Determine the (X, Y) coordinate at the center of the cell enclosing the given text.  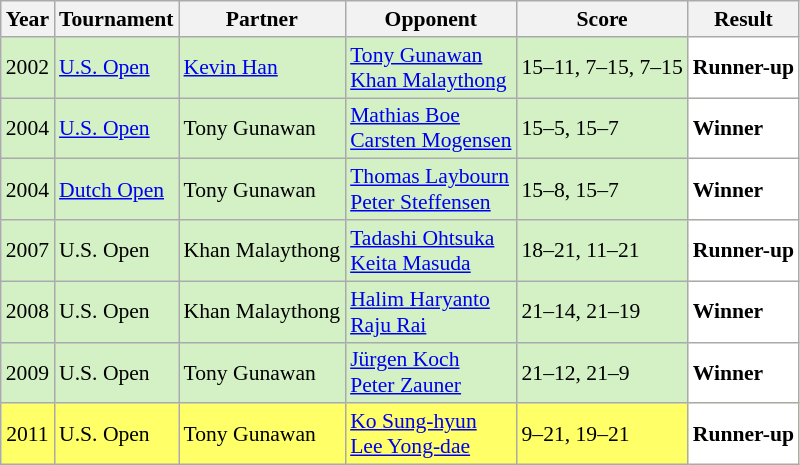
15–5, 15–7 (602, 128)
2008 (28, 312)
Tony Gunawan Khan Malaythong (430, 68)
Dutch Open (116, 190)
Partner (262, 19)
2011 (28, 434)
Tadashi Ohtsuka Keita Masuda (430, 250)
21–14, 21–19 (602, 312)
Tournament (116, 19)
Halim Haryanto Raju Rai (430, 312)
21–12, 21–9 (602, 372)
Mathias Boe Carsten Mogensen (430, 128)
Ko Sung-hyun Lee Yong-dae (430, 434)
Jürgen Koch Peter Zauner (430, 372)
Opponent (430, 19)
Year (28, 19)
Thomas Laybourn Peter Steffensen (430, 190)
15–8, 15–7 (602, 190)
2007 (28, 250)
18–21, 11–21 (602, 250)
9–21, 19–21 (602, 434)
2002 (28, 68)
Kevin Han (262, 68)
Score (602, 19)
15–11, 7–15, 7–15 (602, 68)
2009 (28, 372)
Result (744, 19)
